Return (X, Y) of the center of cell containing provided text 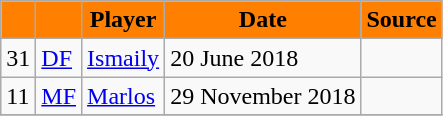
Date (263, 20)
29 November 2018 (263, 96)
Player (124, 20)
Source (402, 20)
DF (59, 58)
31 (18, 58)
Ismaily (124, 58)
11 (18, 96)
MF (59, 96)
20 June 2018 (263, 58)
Marlos (124, 96)
